Return (x, y) of the center of cell containing provided text 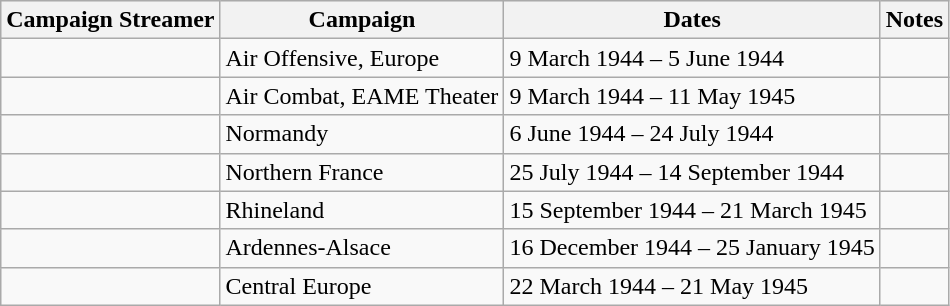
25 July 1944 – 14 September 1944 (692, 172)
Central Europe (362, 286)
16 December 1944 – 25 January 1945 (692, 248)
Air Combat, EAME Theater (362, 96)
6 June 1944 – 24 July 1944 (692, 134)
Northern France (362, 172)
Air Offensive, Europe (362, 58)
15 September 1944 – 21 March 1945 (692, 210)
Ardennes-Alsace (362, 248)
Notes (914, 20)
22 March 1944 – 21 May 1945 (692, 286)
Campaign Streamer (110, 20)
Campaign (362, 20)
Rhineland (362, 210)
9 March 1944 – 5 June 1944 (692, 58)
Dates (692, 20)
Normandy (362, 134)
9 March 1944 – 11 May 1945 (692, 96)
